Pinpoint the cell where the given text exists, returning its (x, y) midpoint coordinate. 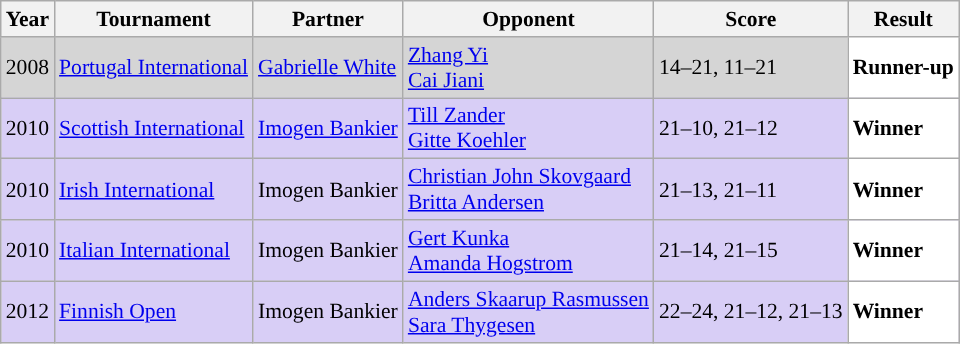
Gabrielle White (328, 68)
Finnish Open (154, 312)
Scottish International (154, 128)
Partner (328, 19)
22–24, 21–12, 21–13 (751, 312)
Christian John Skovgaard Britta Andersen (528, 190)
Zhang Yi Cai Jiani (528, 68)
21–10, 21–12 (751, 128)
Irish International (154, 190)
21–14, 21–15 (751, 250)
Anders Skaarup Rasmussen Sara Thygesen (528, 312)
Portugal International (154, 68)
Gert Kunka Amanda Hogstrom (528, 250)
Till Zander Gitte Koehler (528, 128)
Year (28, 19)
Italian International (154, 250)
14–21, 11–21 (751, 68)
Tournament (154, 19)
Score (751, 19)
Result (904, 19)
Opponent (528, 19)
2012 (28, 312)
2008 (28, 68)
21–13, 21–11 (751, 190)
Runner-up (904, 68)
